Capture the cell that displays the provided text and extract its [X, Y] central coordinate. 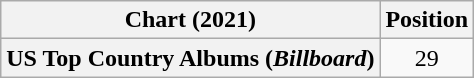
US Top Country Albums (Billboard) [190, 58]
29 [427, 58]
Position [427, 20]
Chart (2021) [190, 20]
